Find where the given text appears and provide that cell's center as [X, Y] coordinate. 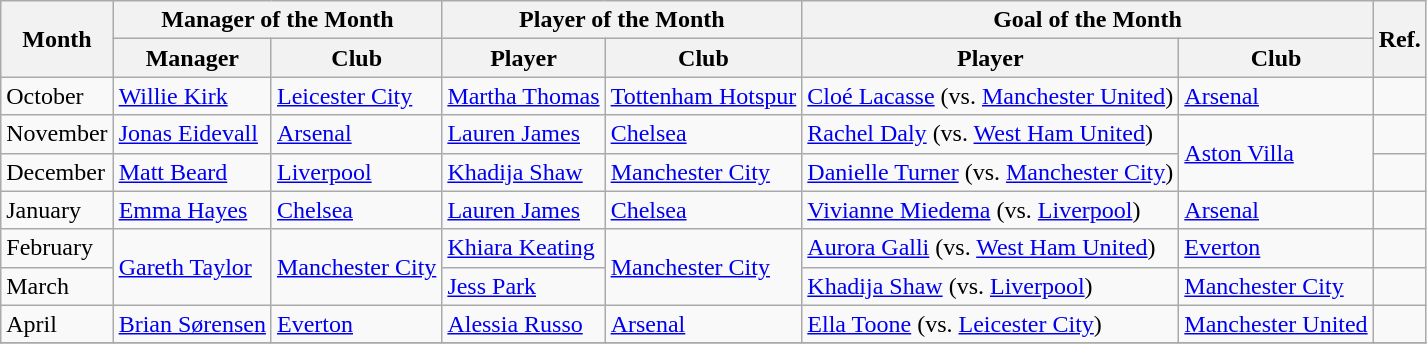
Ella Toone (vs. Leicester City) [990, 324]
Rachel Daly (vs. West Ham United) [990, 134]
Willie Kirk [192, 96]
Cloé Lacasse (vs. Manchester United) [990, 96]
Brian Sørensen [192, 324]
Goal of the Month [1088, 20]
December [57, 172]
Danielle Turner (vs. Manchester City) [990, 172]
February [57, 248]
November [57, 134]
January [57, 210]
Jess Park [524, 286]
Martha Thomas [524, 96]
Alessia Russo [524, 324]
Ref. [1400, 39]
Player of the Month [622, 20]
Khiara Keating [524, 248]
Tottenham Hotspur [704, 96]
April [57, 324]
Manager [192, 58]
Matt Beard [192, 172]
Khadija Shaw (vs. Liverpool) [990, 286]
Manager of the Month [278, 20]
Manchester United [1276, 324]
Month [57, 39]
Khadija Shaw [524, 172]
March [57, 286]
Emma Hayes [192, 210]
Jonas Eidevall [192, 134]
October [57, 96]
Aston Villa [1276, 153]
Vivianne Miedema (vs. Liverpool) [990, 210]
Aurora Galli (vs. West Ham United) [990, 248]
Leicester City [356, 96]
Gareth Taylor [192, 267]
Liverpool [356, 172]
